Find where the given text appears and provide that cell's center as (X, Y) coordinate. 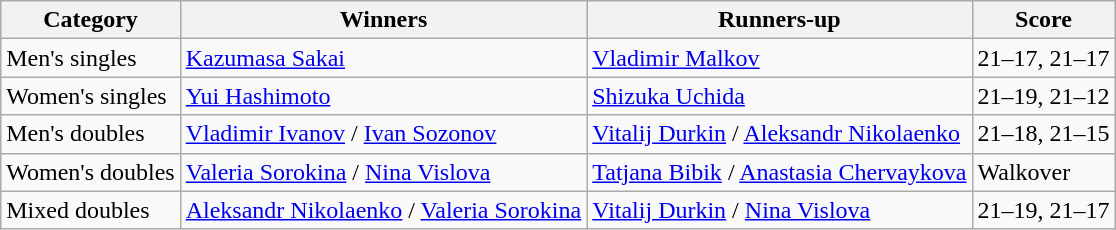
Walkover (1044, 172)
Score (1044, 20)
Vladimir Malkov (780, 58)
Shizuka Uchida (780, 96)
21–18, 21–15 (1044, 134)
Men's singles (90, 58)
Vitalij Durkin / Nina Vislova (780, 210)
Mixed doubles (90, 210)
21–19, 21–12 (1044, 96)
Category (90, 20)
Women's doubles (90, 172)
Runners-up (780, 20)
Vitalij Durkin / Aleksandr Nikolaenko (780, 134)
21–19, 21–17 (1044, 210)
Winners (384, 20)
Tatjana Bibik / Anastasia Chervaykova (780, 172)
Women's singles (90, 96)
Kazumasa Sakai (384, 58)
21–17, 21–17 (1044, 58)
Vladimir Ivanov / Ivan Sozonov (384, 134)
Aleksandr Nikolaenko / Valeria Sorokina (384, 210)
Valeria Sorokina / Nina Vislova (384, 172)
Yui Hashimoto (384, 96)
Men's doubles (90, 134)
